Detect which cell encompasses the target text, then output its [X, Y] center coordinate. 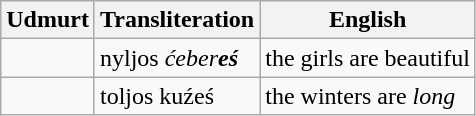
toljos kuźeś [176, 96]
Transliteration [176, 20]
English [368, 20]
nyljos ćebereś [176, 58]
the girls are beautiful [368, 58]
Udmurt [48, 20]
the winters are long [368, 96]
